Return the (x, y) coordinate for the center point of the cell that contains the specified text.  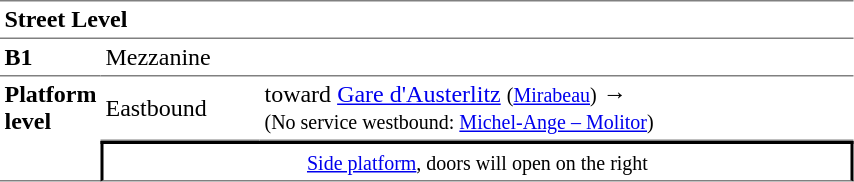
Eastbound (180, 108)
Street Level (427, 20)
toward Gare d'Austerlitz (Mirabeau) →(No service westbound: Michel-Ange – Molitor) (557, 108)
Platform level (50, 128)
B1 (50, 58)
Mezzanine (478, 58)
Side platform, doors will open on the right (478, 161)
